Extract the (x, y) coordinate from the center of the cell holding the provided text.  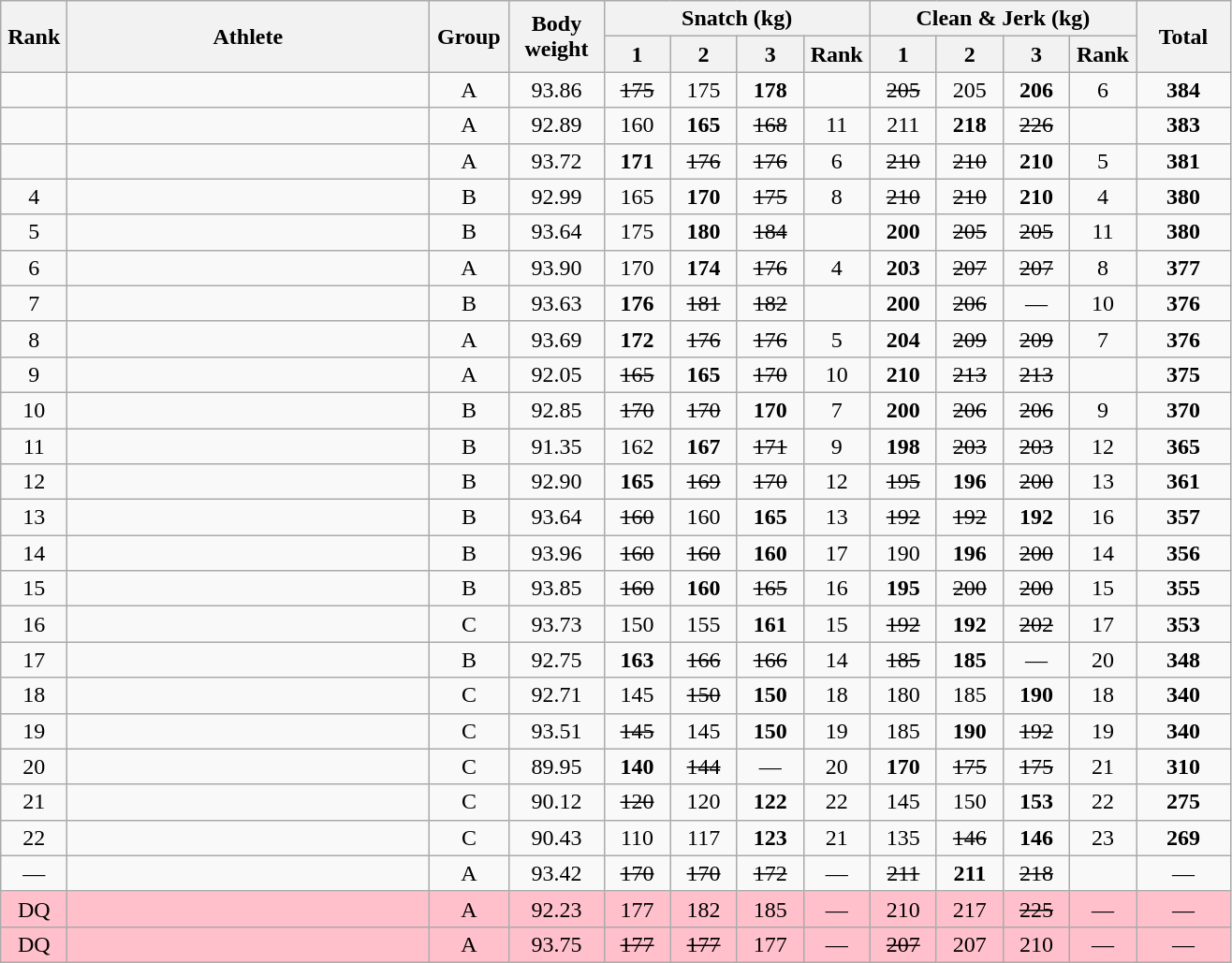
91.35 (556, 446)
93.51 (556, 731)
178 (770, 90)
93.90 (556, 268)
348 (1183, 660)
384 (1183, 90)
123 (770, 838)
356 (1183, 553)
92.85 (556, 410)
92.23 (556, 909)
162 (637, 446)
174 (704, 268)
353 (1183, 624)
226 (1035, 125)
Total (1183, 36)
92.75 (556, 660)
135 (902, 838)
181 (704, 303)
Group (469, 36)
93.72 (556, 161)
383 (1183, 125)
93.42 (556, 873)
Snatch (kg) (737, 19)
153 (1035, 802)
122 (770, 802)
90.12 (556, 802)
140 (637, 766)
92.05 (556, 374)
163 (637, 660)
370 (1183, 410)
225 (1035, 909)
155 (704, 624)
92.89 (556, 125)
204 (902, 339)
Body weight (556, 36)
117 (704, 838)
Athlete (248, 36)
169 (704, 482)
365 (1183, 446)
Clean & Jerk (kg) (1003, 19)
161 (770, 624)
93.63 (556, 303)
381 (1183, 161)
110 (637, 838)
355 (1183, 589)
89.95 (556, 766)
92.71 (556, 695)
375 (1183, 374)
361 (1183, 482)
310 (1183, 766)
93.86 (556, 90)
377 (1183, 268)
167 (704, 446)
93.73 (556, 624)
357 (1183, 518)
184 (770, 232)
269 (1183, 838)
93.85 (556, 589)
217 (970, 909)
93.96 (556, 553)
92.90 (556, 482)
93.75 (556, 944)
93.69 (556, 339)
198 (902, 446)
275 (1183, 802)
90.43 (556, 838)
168 (770, 125)
92.99 (556, 197)
202 (1035, 624)
23 (1103, 838)
144 (704, 766)
